Return (X, Y) of the center of cell containing provided text 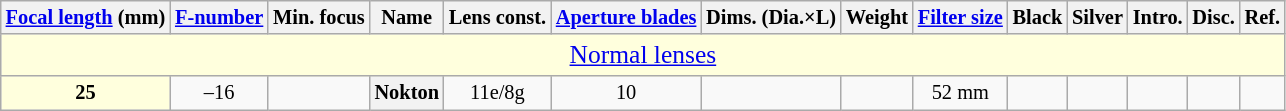
Filter size (960, 17)
Silver (1098, 17)
25 (86, 93)
Dims. (Dia.×L) (771, 17)
Intro. (1158, 17)
F-number (219, 17)
52 mm (960, 93)
Ref. (1262, 17)
Aperture blades (626, 17)
Disc. (1214, 17)
Nokton (407, 93)
–16 (219, 93)
Lens const. (498, 17)
10 (626, 93)
11e/8g (498, 93)
Focal length (mm) (86, 17)
Normal lenses (643, 55)
Black (1038, 17)
Weight (877, 17)
Name (407, 17)
Min. focus (318, 17)
